Locate the cell with the specified text and output its [x, y] center coordinate. 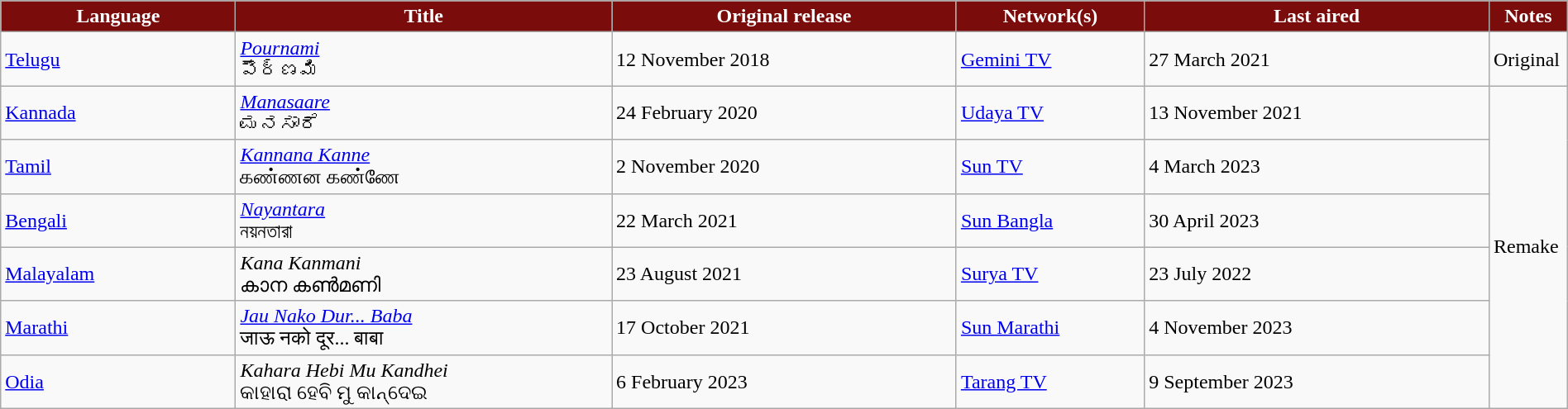
Tamil [118, 167]
Kahara Hebi Mu Kandhei କାହାରା ହେବି ମୁ କାନ୍ଦେଇ [423, 382]
Language [118, 17]
Surya TV [1050, 274]
Manasaare ಮನಸಾರೆ [423, 112]
17 October 2021 [784, 327]
13 November 2021 [1317, 112]
Tarang TV [1050, 382]
Pournami పౌర్ణమి [423, 59]
23 August 2021 [784, 274]
27 March 2021 [1317, 59]
Telugu [118, 59]
Sun Marathi [1050, 327]
Gemini TV [1050, 59]
6 February 2023 [784, 382]
Sun Bangla [1050, 220]
Nayantara নয়নতারা [423, 220]
Udaya TV [1050, 112]
Kannana Kanne கண்ணன கண்ணே [423, 167]
4 March 2023 [1317, 167]
30 April 2023 [1317, 220]
Marathi [118, 327]
Original release [784, 17]
Last aired [1317, 17]
Jau Nako Dur... Baba जाऊ नको दूर... बाबा [423, 327]
Bengali [118, 220]
4 November 2023 [1317, 327]
9 September 2023 [1317, 382]
Malayalam [118, 274]
Original [1528, 59]
Network(s) [1050, 17]
22 March 2021 [784, 220]
12 November 2018 [784, 59]
Notes [1528, 17]
Odia [118, 382]
Kana Kanmani കാന കൺമണി [423, 274]
2 November 2020 [784, 167]
Kannada [118, 112]
24 February 2020 [784, 112]
Title [423, 17]
23 July 2022 [1317, 274]
Remake [1528, 247]
Sun TV [1050, 167]
